Return the [x, y] coordinate for the center point of the cell that contains the specified text.  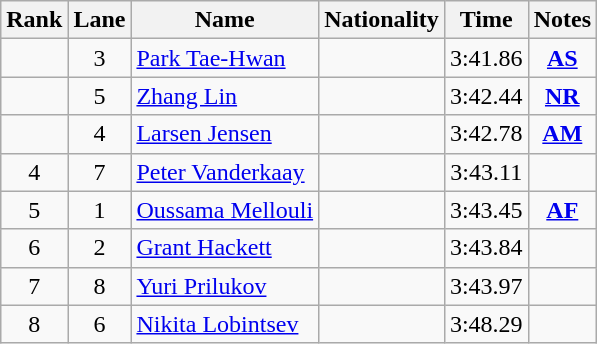
AF [562, 210]
NR [562, 96]
Peter Vanderkaay [225, 172]
Larsen Jensen [225, 134]
3:42.44 [486, 96]
Nationality [382, 20]
Notes [562, 20]
AM [562, 134]
1 [100, 210]
3:42.78 [486, 134]
Lane [100, 20]
3:43.45 [486, 210]
3:43.84 [486, 248]
Time [486, 20]
3:43.11 [486, 172]
Park Tae-Hwan [225, 58]
3:43.97 [486, 286]
Nikita Lobintsev [225, 324]
Name [225, 20]
3:48.29 [486, 324]
Oussama Mellouli [225, 210]
AS [562, 58]
Yuri Prilukov [225, 286]
Zhang Lin [225, 96]
2 [100, 248]
3 [100, 58]
3:41.86 [486, 58]
Rank [34, 20]
Grant Hackett [225, 248]
